Extract the (X, Y) coordinate from the center of the cell holding the provided text.  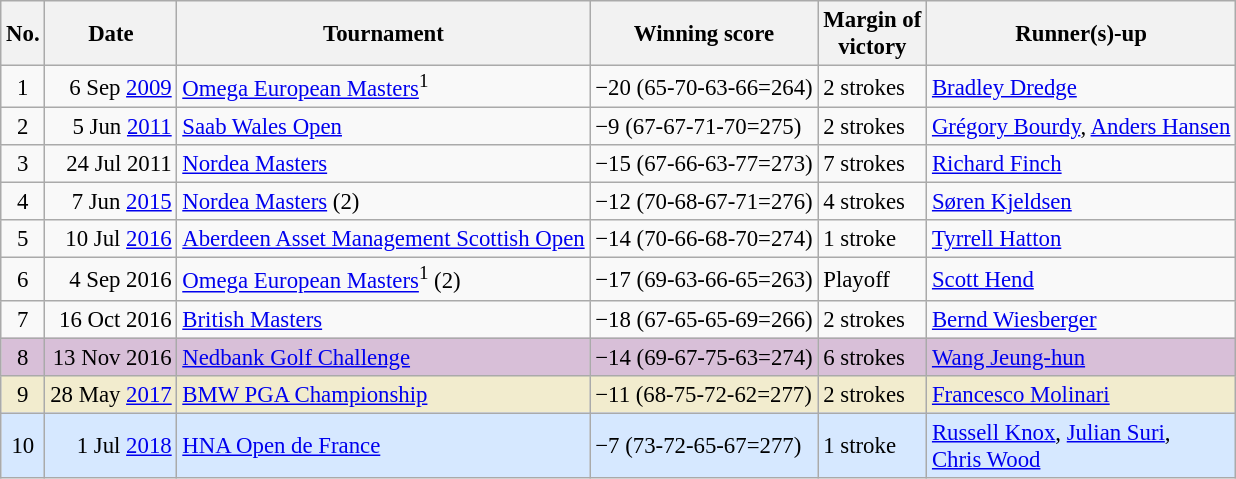
Playoff (872, 279)
−17 (69-63-66-65=263) (704, 279)
Nordea Masters (384, 164)
Margin ofvictory (872, 34)
−14 (70-66-68-70=274) (704, 239)
9 (23, 394)
1 (23, 87)
16 Oct 2016 (111, 319)
24 Jul 2011 (111, 164)
British Masters (384, 319)
Nedbank Golf Challenge (384, 357)
−15 (67-66-63-77=273) (704, 164)
4 (23, 202)
HNA Open de France (384, 446)
5 Jun 2011 (111, 127)
Tournament (384, 34)
5 (23, 239)
Runner(s)-up (1082, 34)
Winning score (704, 34)
Søren Kjeldsen (1082, 202)
Bradley Dredge (1082, 87)
10 Jul 2016 (111, 239)
Omega European Masters1 (384, 87)
−9 (67-67-71-70=275) (704, 127)
Francesco Molinari (1082, 394)
No. (23, 34)
Saab Wales Open (384, 127)
Date (111, 34)
Wang Jeung-hun (1082, 357)
28 May 2017 (111, 394)
13 Nov 2016 (111, 357)
−12 (70-68-67-71=276) (704, 202)
Bernd Wiesberger (1082, 319)
−11 (68-75-72-62=277) (704, 394)
Russell Knox, Julian Suri, Chris Wood (1082, 446)
−14 (69-67-75-63=274) (704, 357)
3 (23, 164)
10 (23, 446)
7 (23, 319)
6 Sep 2009 (111, 87)
Nordea Masters (2) (384, 202)
8 (23, 357)
−18 (67-65-65-69=266) (704, 319)
Tyrrell Hatton (1082, 239)
Scott Hend (1082, 279)
4 Sep 2016 (111, 279)
2 (23, 127)
−7 (73-72-65-67=277) (704, 446)
−20 (65-70-63-66=264) (704, 87)
6 (23, 279)
1 Jul 2018 (111, 446)
Omega European Masters1 (2) (384, 279)
6 strokes (872, 357)
4 strokes (872, 202)
7 Jun 2015 (111, 202)
Aberdeen Asset Management Scottish Open (384, 239)
7 strokes (872, 164)
Richard Finch (1082, 164)
Grégory Bourdy, Anders Hansen (1082, 127)
BMW PGA Championship (384, 394)
